Provide the [x, y] coordinate of the cell's center where the given text is located.  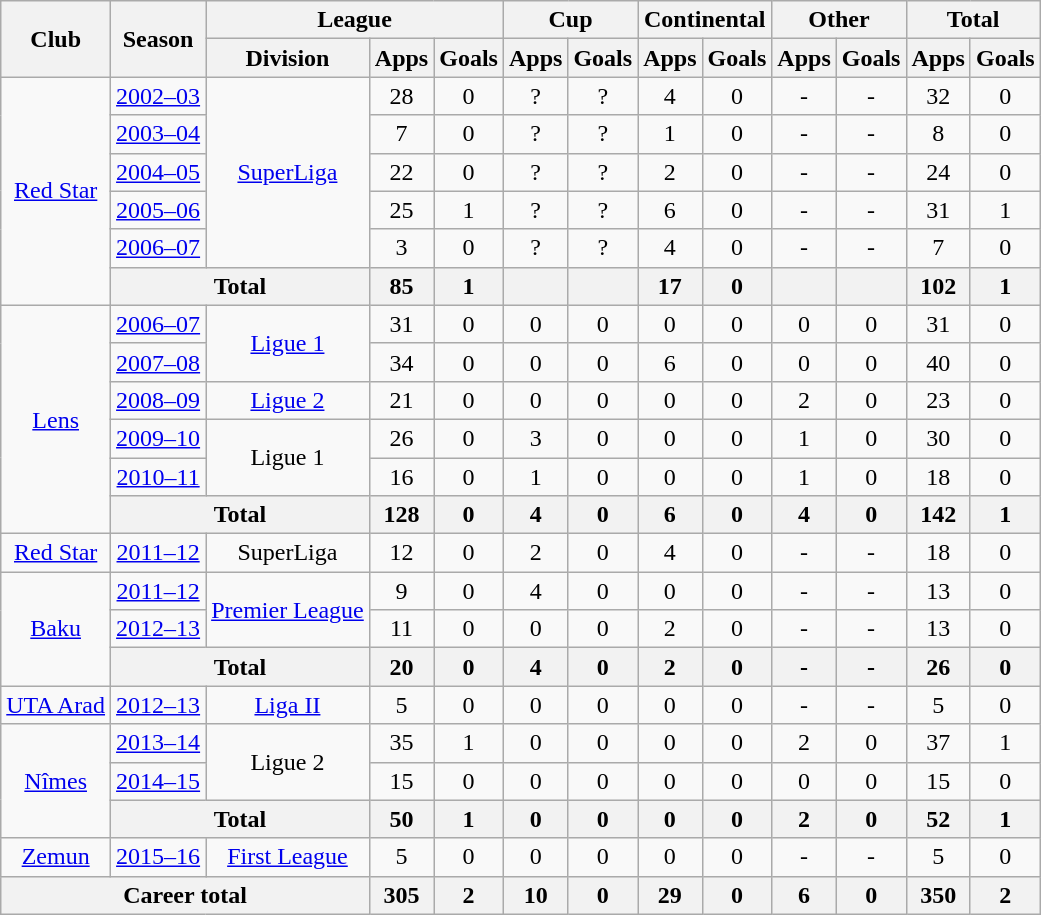
16 [401, 477]
UTA Arad [56, 705]
Division [288, 58]
37 [938, 743]
2005–06 [158, 210]
2002–03 [158, 96]
2008–09 [158, 400]
9 [401, 591]
28 [401, 96]
12 [401, 553]
50 [401, 819]
10 [535, 895]
League [355, 20]
24 [938, 172]
23 [938, 400]
20 [401, 667]
85 [401, 286]
40 [938, 362]
17 [670, 286]
Club [56, 39]
350 [938, 895]
102 [938, 286]
2007–08 [158, 362]
8 [938, 134]
First League [288, 857]
128 [401, 515]
Baku [56, 629]
Career total [186, 895]
21 [401, 400]
Lens [56, 419]
Season [158, 39]
305 [401, 895]
30 [938, 438]
2013–14 [158, 743]
11 [401, 629]
2014–15 [158, 781]
142 [938, 515]
2010–11 [158, 477]
Premier League [288, 610]
Liga II [288, 705]
Zemun [56, 857]
35 [401, 743]
2009–10 [158, 438]
2003–04 [158, 134]
2004–05 [158, 172]
29 [670, 895]
2015–16 [158, 857]
34 [401, 362]
Cup [570, 20]
22 [401, 172]
32 [938, 96]
Other [839, 20]
25 [401, 210]
Continental [705, 20]
52 [938, 819]
Nîmes [56, 781]
